Identify which cell holds the provided text, then report its [X, Y] central coordinate. 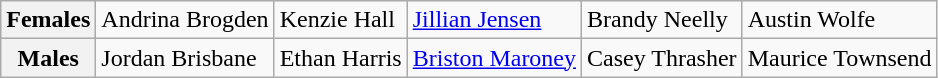
Jillian Jensen [494, 20]
Ethan Harris [340, 58]
Briston Maroney [494, 58]
Casey Thrasher [662, 58]
Males [48, 58]
Austin Wolfe [840, 20]
Maurice Townsend [840, 58]
Brandy Neelly [662, 20]
Kenzie Hall [340, 20]
Jordan Brisbane [185, 58]
Females [48, 20]
Andrina Brogden [185, 20]
